Extract the (X, Y) coordinate from the center of the cell holding the provided text.  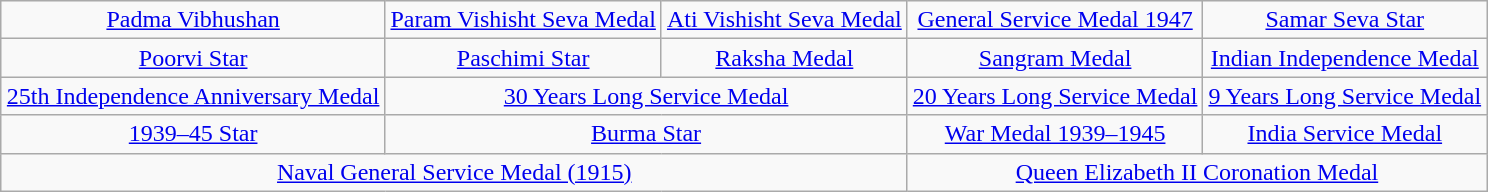
25th Independence Anniversary Medal (193, 96)
War Medal 1939–1945 (1055, 134)
20 Years Long Service Medal (1055, 96)
9 Years Long Service Medal (1345, 96)
General Service Medal 1947 (1055, 20)
Naval General Service Medal (1915) (454, 172)
Queen Elizabeth II Coronation Medal (1196, 172)
India Service Medal (1345, 134)
Burma Star (646, 134)
Ati Vishisht Seva Medal (784, 20)
Raksha Medal (784, 58)
Sangram Medal (1055, 58)
1939–45 Star (193, 134)
Param Vishisht Seva Medal (523, 20)
30 Years Long Service Medal (646, 96)
Padma Vibhushan (193, 20)
Paschimi Star (523, 58)
Samar Seva Star (1345, 20)
Poorvi Star (193, 58)
Indian Independence Medal (1345, 58)
